For the text-containing cell, return its midpoint in (X, Y) coordinate format. 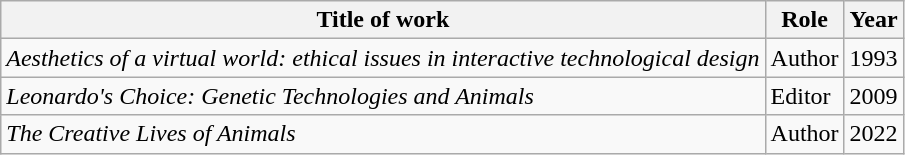
Year (874, 20)
1993 (874, 58)
Role (804, 20)
Leonardo's Choice: Genetic Technologies and Animals (383, 96)
The Creative Lives of Animals (383, 134)
2022 (874, 134)
Aesthetics of a virtual world: ethical issues in interactive technological design (383, 58)
Title of work (383, 20)
2009 (874, 96)
Editor (804, 96)
